For the text-containing cell, return its midpoint in (x, y) coordinate format. 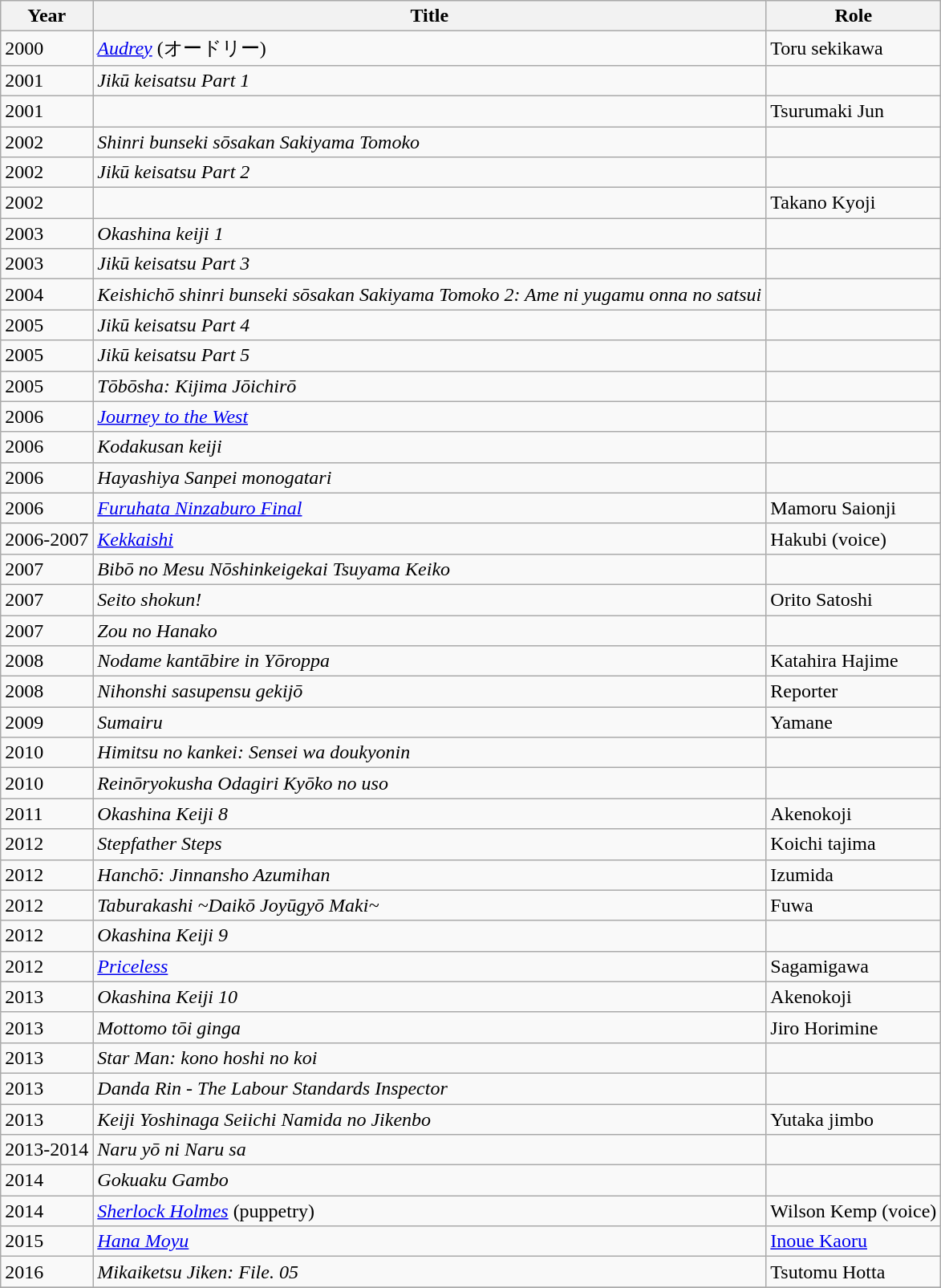
Takano Kyoji (854, 203)
Okashina Keiji 10 (430, 997)
Wilson Kemp (voice) (854, 1211)
Shinri bunseki sōsakan Sakiyama Tomoko (430, 142)
Jiro Horimine (854, 1027)
2015 (47, 1241)
Fuwa (854, 905)
Jikū keisatsu Part 4 (430, 325)
Toru sekikawa (854, 48)
Nodame kantābire in Yōroppa (430, 661)
Zou no Hanako (430, 630)
Koichi tajima (854, 844)
Sagamigawa (854, 966)
Kekkaishi (430, 538)
Katahira Hajime (854, 661)
Taburakashi ~Daikō Joyūgyō Maki~ (430, 905)
Keiji Yoshinaga Seiichi Namida no Jikenbo (430, 1119)
Jikū keisatsu Part 1 (430, 80)
Tōbōsha: Kijima Jōichirō (430, 386)
Reinōryokusha Odagiri Kyōko no uso (430, 783)
2013-2014 (47, 1150)
Seito shokun! (430, 599)
Hanchō: Jinnansho Azumihan (430, 875)
Hana Moyu (430, 1241)
2000 (47, 48)
Furuhata Ninzaburo Final (430, 508)
Journey to the West (430, 416)
Inoue Kaoru (854, 1241)
Mottomo tōi ginga (430, 1027)
Title (430, 16)
Hakubi (voice) (854, 538)
Bibō no Mesu Nōshinkeigekai Tsuyama Keiko (430, 569)
Naru yō ni Naru sa (430, 1150)
Audrey (オードリー) (430, 48)
Sherlock Holmes (puppetry) (430, 1211)
Danda Rin - The Labour Standards Inspector (430, 1088)
2009 (47, 722)
Himitsu no kankei: Sensei wa doukyonin (430, 753)
Role (854, 16)
Priceless (430, 966)
2004 (47, 295)
Star Man: kono hoshi no koi (430, 1058)
Yamane (854, 722)
Izumida (854, 875)
2011 (47, 814)
Yutaka jimbo (854, 1119)
Okashina Keiji 9 (430, 936)
Gokuaku Gambo (430, 1180)
Jikū keisatsu Part 3 (430, 264)
Nihonshi sasupensu gekijō (430, 692)
Okashina Keiji 8 (430, 814)
Jikū keisatsu Part 2 (430, 173)
Sumairu (430, 722)
2016 (47, 1272)
Mikaiketsu Jiken: File. 05 (430, 1272)
Okashina keiji 1 (430, 234)
Jikū keisatsu Part 5 (430, 356)
Hayashiya Sanpei monogatari (430, 477)
Tsurumaki Jun (854, 111)
2006-2007 (47, 538)
Kodakusan keiji (430, 447)
Reporter (854, 692)
Mamoru Saionji (854, 508)
Tsutomu Hotta (854, 1272)
Keishichō shinri bunseki sōsakan Sakiyama Tomoko 2: Ame ni yugamu onna no satsui (430, 295)
Year (47, 16)
Orito Satoshi (854, 599)
Stepfather Steps (430, 844)
